Detect which cell encompasses the target text, then output its (X, Y) center coordinate. 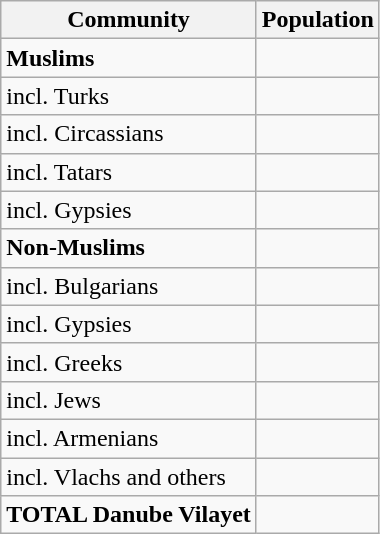
TOTAL Danube Vilayet (129, 515)
incl. Jews (129, 400)
Community (129, 20)
incl. Armenians (129, 438)
Non-Muslims (129, 248)
Muslims (129, 58)
incl. Vlachs and others (129, 477)
incl. Greeks (129, 362)
incl. Bulgarians (129, 286)
Population (318, 20)
incl. Tatars (129, 172)
incl. Circassians (129, 134)
incl. Turks (129, 96)
